Pinpoint the cell where the given text exists, returning its (x, y) midpoint coordinate. 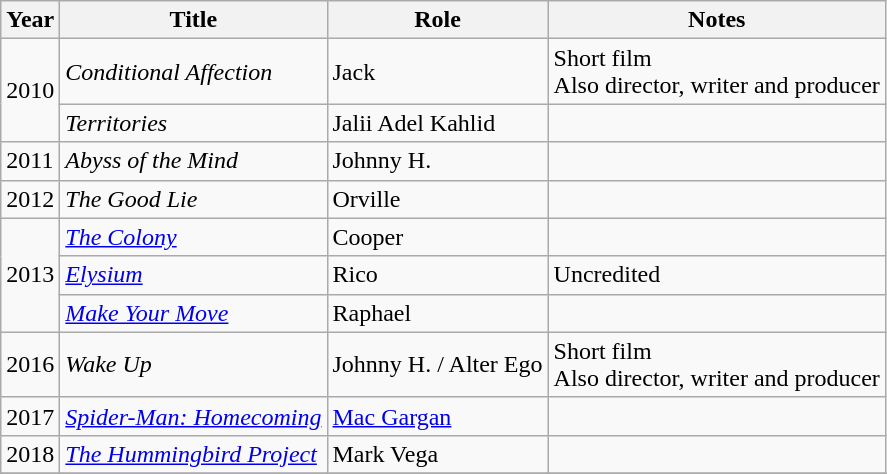
Make Your Move (194, 313)
Jack (438, 72)
Wake Up (194, 364)
Johnny H. (438, 161)
Mark Vega (438, 454)
2017 (30, 416)
2016 (30, 364)
Jalii Adel Kahlid (438, 123)
Role (438, 20)
Spider-Man: Homecoming (194, 416)
Orville (438, 199)
The Colony (194, 237)
Raphael (438, 313)
2013 (30, 275)
2010 (30, 90)
Year (30, 20)
Elysium (194, 275)
Rico (438, 275)
Cooper (438, 237)
2012 (30, 199)
Title (194, 20)
Johnny H. / Alter Ego (438, 364)
Abyss of the Mind (194, 161)
Uncredited (716, 275)
Mac Gargan (438, 416)
2011 (30, 161)
2018 (30, 454)
The Hummingbird Project (194, 454)
Territories (194, 123)
Conditional Affection (194, 72)
The Good Lie (194, 199)
Notes (716, 20)
